Capture the cell that displays the provided text and extract its [X, Y] central coordinate. 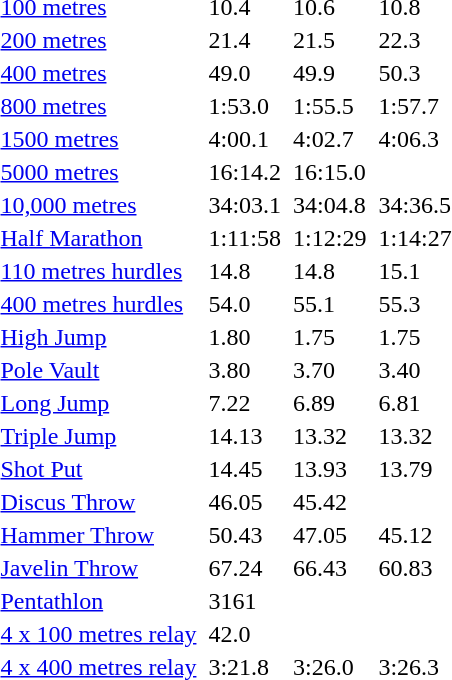
3.80 [245, 370]
50.43 [245, 535]
4:02.7 [330, 139]
3.70 [330, 370]
16:14.2 [245, 172]
54.0 [245, 304]
55.1 [330, 304]
14.45 [245, 469]
16:15.0 [330, 172]
66.43 [330, 568]
14.13 [245, 436]
21.4 [245, 40]
6.89 [330, 403]
67.24 [245, 568]
1.75 [330, 337]
1:55.5 [330, 106]
1:53.0 [245, 106]
7.22 [245, 403]
34:04.8 [330, 205]
1:12:29 [330, 238]
42.0 [245, 634]
1:11:58 [245, 238]
49.0 [245, 73]
47.05 [330, 535]
34:03.1 [245, 205]
46.05 [245, 502]
13.32 [330, 436]
4:00.1 [245, 139]
49.9 [330, 73]
21.5 [330, 40]
1.80 [245, 337]
3161 [245, 601]
13.93 [330, 469]
45.42 [330, 502]
